From the cell containing the given text, extract its center point as [X, Y] coordinate. 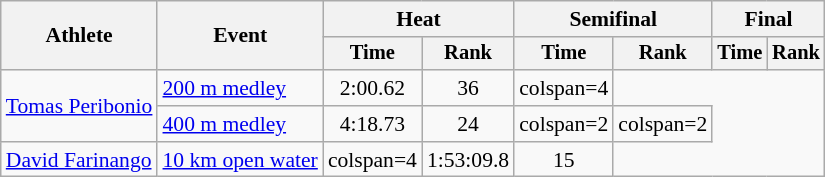
Heat [418, 19]
Athlete [80, 36]
Event [240, 36]
24 [468, 124]
4:18.73 [372, 124]
2:00.62 [372, 88]
200 m medley [240, 88]
Final [768, 19]
Tomas Peribonio [80, 106]
colspan=4 [564, 88]
400 m medley [240, 124]
36 [468, 88]
Semifinal [613, 19]
